Determine the [x, y] coordinate at the center of the cell enclosing the given text.  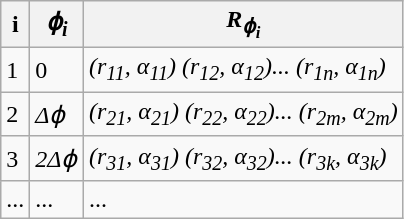
0 [57, 70]
i [16, 24]
(r11, α11) (r12, α12)... (r1n, α1n) [243, 70]
(r31, α31) (r32, α32)... (r3k, α3k) [243, 158]
Rɸi [243, 24]
(r21, α21) (r22, α22)... (r2m, α2m) [243, 114]
2Δɸ [57, 158]
1 [16, 70]
ɸi [57, 24]
2 [16, 114]
Δɸ [57, 114]
3 [16, 158]
